Return [X, Y] of the center of cell containing provided text 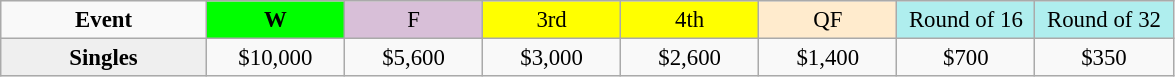
$700 [966, 58]
3rd [552, 20]
QF [828, 20]
Round of 16 [966, 20]
$2,600 [690, 58]
$10,000 [275, 58]
F [413, 20]
4th [690, 20]
$350 [1104, 58]
Singles [104, 58]
$3,000 [552, 58]
$5,600 [413, 58]
$1,400 [828, 58]
Event [104, 20]
Round of 32 [1104, 20]
W [275, 20]
